Return the (X, Y) coordinate for the center point of the cell that contains the specified text.  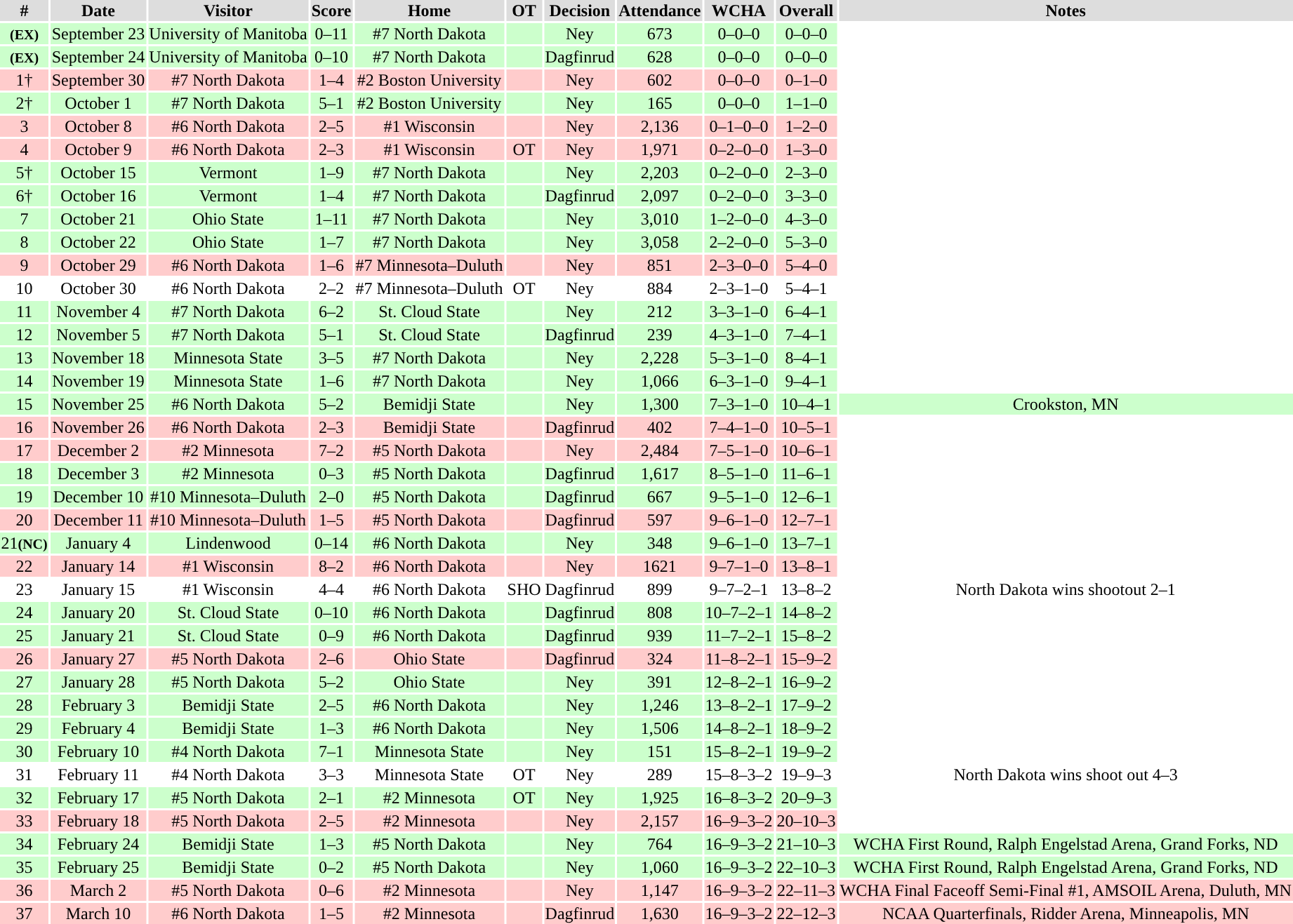
11–8–2–1 (738, 659)
239 (660, 335)
602 (660, 80)
165 (660, 103)
1,066 (660, 381)
3,010 (660, 219)
1–3–0 (806, 149)
13–8–2–1 (738, 705)
10–6–1 (806, 450)
8–2 (331, 566)
1–11 (331, 219)
324 (660, 659)
October 8 (98, 126)
884 (660, 288)
February 11 (98, 775)
673 (660, 34)
2–2–0–0 (738, 242)
851 (660, 265)
October 30 (98, 288)
14–8–2–1 (738, 728)
2–3–0 (806, 173)
1–7 (331, 242)
17 (24, 450)
North Dakota wins shootout 2–1 (1066, 589)
3 (24, 126)
1,971 (660, 149)
1,925 (660, 798)
15–8–2 (806, 636)
14 (24, 381)
November 4 (98, 312)
March 10 (98, 913)
3–5 (331, 358)
Score (331, 11)
Notes (1066, 11)
September 23 (98, 34)
18 (24, 474)
4 (24, 149)
9–7–2–1 (738, 589)
Lindenwood (228, 543)
24 (24, 612)
11–6–1 (806, 474)
1–2–0 (806, 126)
January 14 (98, 566)
October 15 (98, 173)
10 (24, 288)
October 29 (98, 265)
212 (660, 312)
8 (24, 242)
0–11 (331, 34)
4–4 (331, 589)
2,157 (660, 821)
29 (24, 728)
2,097 (660, 196)
0–6 (331, 890)
289 (660, 775)
9–7–1–0 (738, 566)
7–3–1–0 (738, 404)
6–4–1 (806, 312)
31 (24, 775)
5–4–0 (806, 265)
18–9–2 (806, 728)
February 18 (98, 821)
3–3 (331, 775)
32 (24, 798)
22–11–3 (806, 890)
939 (660, 636)
21(NC) (24, 543)
6–3–1–0 (738, 381)
1,147 (660, 890)
3–3–1–0 (738, 312)
36 (24, 890)
1,506 (660, 728)
7–1 (331, 751)
9–5–1–0 (738, 497)
November 18 (98, 358)
February 4 (98, 728)
February 24 (98, 844)
4–3–0 (806, 219)
35 (24, 867)
October 9 (98, 149)
13–7–1 (806, 543)
391 (660, 682)
5† (24, 173)
22–12–3 (806, 913)
North Dakota wins shoot out 4–3 (1066, 775)
11 (24, 312)
November 5 (98, 335)
5–3–1–0 (738, 358)
4–3–1–0 (738, 335)
1,630 (660, 913)
14–8–2 (806, 612)
16–9–2 (806, 682)
37 (24, 913)
12–6–1 (806, 497)
20 (24, 520)
15–8–2–1 (738, 751)
5–4–1 (806, 288)
15 (24, 404)
7–4–1 (806, 335)
February 17 (98, 798)
15–8–3–2 (738, 775)
1–2–0–0 (738, 219)
7 (24, 219)
Crookston, MN (1066, 404)
November 26 (98, 427)
21–10–3 (806, 844)
12–7–1 (806, 520)
19–9–3 (806, 775)
December 11 (98, 520)
7–4–1–0 (738, 427)
15–9–2 (806, 659)
3,058 (660, 242)
2† (24, 103)
3–3–0 (806, 196)
1,300 (660, 404)
September 24 (98, 57)
7–2 (331, 450)
764 (660, 844)
0–1–0 (806, 80)
2,228 (660, 358)
October 22 (98, 242)
Decision (580, 11)
0–14 (331, 543)
February 25 (98, 867)
19–9–2 (806, 751)
January 27 (98, 659)
0–2 (331, 867)
1–9 (331, 173)
Date (98, 11)
0–1–0–0 (738, 126)
25 (24, 636)
# (24, 11)
November 25 (98, 404)
December 2 (98, 450)
Overall (806, 11)
1† (24, 80)
667 (660, 497)
8–4–1 (806, 358)
Attendance (660, 11)
2,203 (660, 173)
2–3–0–0 (738, 265)
12–8–2–1 (738, 682)
Home (430, 11)
2,484 (660, 450)
9 (24, 265)
December 10 (98, 497)
January 20 (98, 612)
1,617 (660, 474)
2–3–1–0 (738, 288)
8–5–1–0 (738, 474)
20–9–3 (806, 798)
0–9 (331, 636)
12 (24, 335)
October 21 (98, 219)
2–1 (331, 798)
22–10–3 (806, 867)
23 (24, 589)
33 (24, 821)
February 10 (98, 751)
March 2 (98, 890)
16–8–3–2 (738, 798)
2–6 (331, 659)
January 15 (98, 589)
34 (24, 844)
February 3 (98, 705)
348 (660, 543)
151 (660, 751)
0–3 (331, 474)
5–3–0 (806, 242)
28 (24, 705)
808 (660, 612)
1621 (660, 566)
22 (24, 566)
1,060 (660, 867)
628 (660, 57)
2–0 (331, 497)
January 28 (98, 682)
6† (24, 196)
19 (24, 497)
9–4–1 (806, 381)
October 16 (98, 196)
1,246 (660, 705)
13–8–2 (806, 589)
26 (24, 659)
January 4 (98, 543)
16 (24, 427)
20–10–3 (806, 821)
WCHA (738, 11)
Visitor (228, 11)
17–9–2 (806, 705)
September 30 (98, 80)
7–5–1–0 (738, 450)
899 (660, 589)
10–4–1 (806, 404)
October 1 (98, 103)
6–2 (331, 312)
December 3 (98, 474)
January 21 (98, 636)
WCHA Final Faceoff Semi-Final #1, AMSOIL Arena, Duluth, MN (1066, 890)
November 19 (98, 381)
402 (660, 427)
30 (24, 751)
2–2 (331, 288)
11–7–2–1 (738, 636)
10–5–1 (806, 427)
597 (660, 520)
NCAA Quarterfinals, Ridder Arena, Minneapolis, MN (1066, 913)
2,136 (660, 126)
SHO (524, 589)
10–7–2–1 (738, 612)
27 (24, 682)
13 (24, 358)
1–1–0 (806, 103)
13–8–1 (806, 566)
